Provide the [x, y] coordinate of the cell's center where the given text is located.  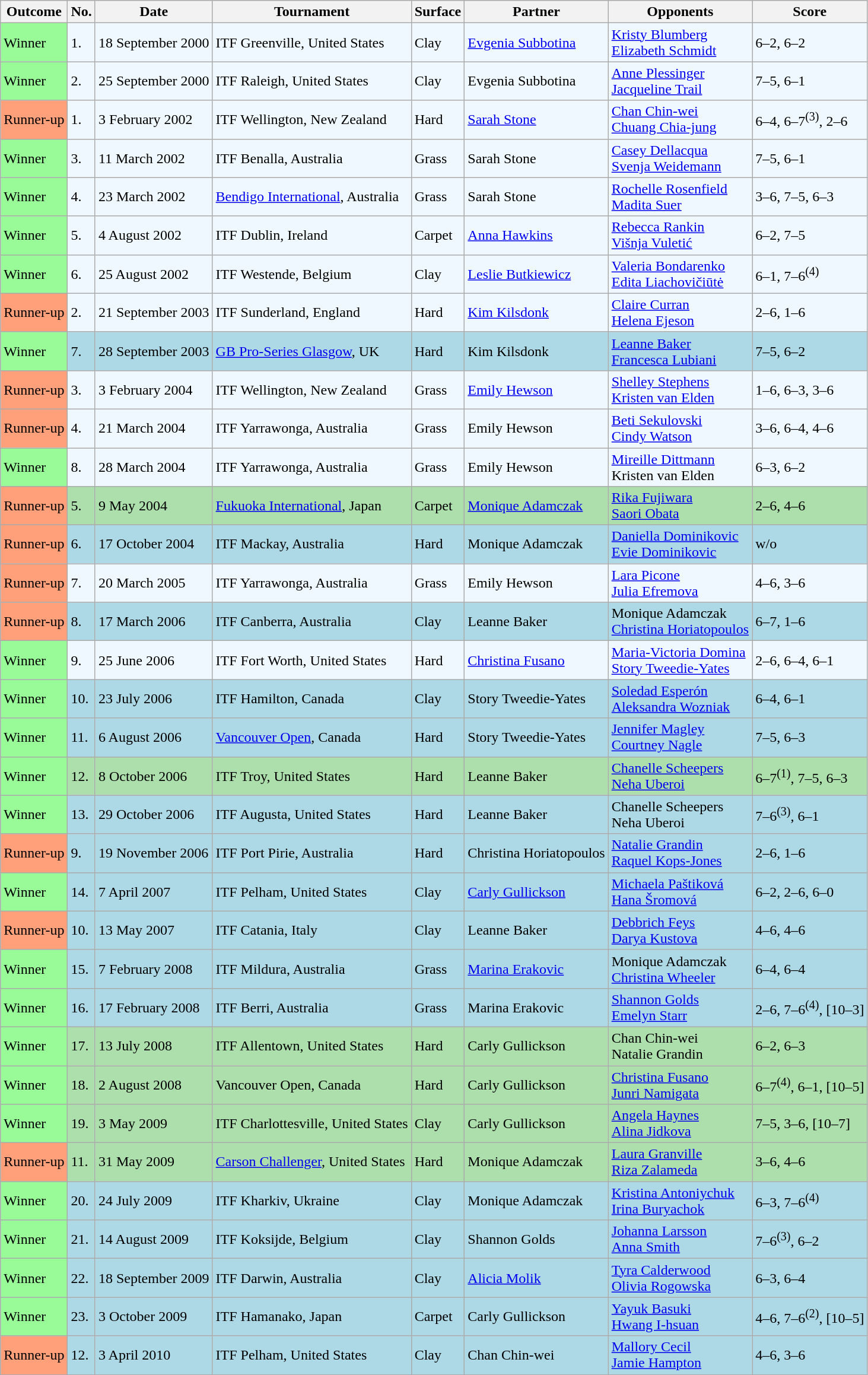
Claire Curran Helena Ejeson [680, 312]
Johanna Larsson Anna Smith [680, 1239]
7–5, 6–3 [810, 737]
2–6, 7–6(4), [10–3] [810, 1008]
6–2, 7–5 [810, 235]
11 March 2002 [154, 158]
ITF Canberra, Australia [312, 622]
Soledad Esperón Aleksandra Wozniak [680, 699]
Shannon Golds [536, 1239]
Yayuk Basuki Hwang I-hsuan [680, 1316]
ITF Dublin, Ireland [312, 235]
17 October 2004 [154, 545]
Kristina Antoniychuk Irina Buryachok [680, 1201]
18. [81, 1085]
Leanne Baker Francesca Lubiani [680, 351]
23. [81, 1316]
Anne Plessinger Jacqueline Trail [680, 81]
ITF Sunderland, England [312, 312]
Fukuoka International, Japan [312, 506]
24 July 2009 [154, 1201]
6 August 2006 [154, 737]
Anna Hawkins [536, 235]
Chan Chin-wei Natalie Grandin [680, 1046]
Leslie Butkiewicz [536, 274]
4–6, 7–6(2), [10–5] [810, 1316]
7–6(3), 6–1 [810, 814]
7 April 2007 [154, 891]
ITF Westende, Belgium [312, 274]
Surface [438, 12]
Tournament [312, 12]
Mireille Dittmann Kristen van Elden [680, 466]
1–6, 6–3, 3–6 [810, 389]
25 September 2000 [154, 81]
Tyra Calderwood Olivia Rogowska [680, 1278]
ITF Kharkiv, Ukraine [312, 1201]
Carson Challenger, United States [312, 1162]
ITF Koksijde, Belgium [312, 1239]
Michaela Paštiková Hana Šromová [680, 891]
2–6, 4–6 [810, 506]
Date [154, 12]
6–7, 1–6 [810, 622]
6–3, 6–2 [810, 466]
13 May 2007 [154, 931]
3 May 2009 [154, 1124]
3 April 2010 [154, 1355]
18 September 2000 [154, 43]
Laura Granville Riza Zalameda [680, 1162]
No. [81, 12]
2 August 2008 [154, 1085]
19. [81, 1124]
Opponents [680, 12]
Christina Horiatopoulos [536, 853]
28 March 2004 [154, 466]
16. [81, 1008]
6–2, 6–3 [810, 1046]
ITF Allentown, United States [312, 1046]
Monique Adamczak Christina Horiatopoulos [680, 622]
w/o [810, 545]
ITF Raleigh, United States [312, 81]
17 February 2008 [154, 1008]
15. [81, 968]
ITF Greenville, United States [312, 43]
ITF Charlottesville, United States [312, 1124]
ITF Darwin, Australia [312, 1278]
Partner [536, 12]
31 May 2009 [154, 1162]
3–6, 4–6 [810, 1162]
19 November 2006 [154, 853]
7–5, 3–6, [10–7] [810, 1124]
6–7(1), 7–5, 6–3 [810, 776]
13. [81, 814]
3–6, 6–4, 4–6 [810, 428]
6–7(4), 6–1, [10–5] [810, 1085]
Angela Haynes Alina Jidkova [680, 1124]
Chan Chin-wei [536, 1355]
Shelley Stephens Kristen van Elden [680, 389]
28 September 2003 [154, 351]
3 February 2004 [154, 389]
ITF Benalla, Australia [312, 158]
ITF Catania, Italy [312, 931]
25 June 2006 [154, 660]
ITF Hamilton, Canada [312, 699]
20. [81, 1201]
7–6(3), 6–2 [810, 1239]
8 October 2006 [154, 776]
6–3, 6–4 [810, 1278]
Shannon Golds Emelyn Starr [680, 1008]
Jennifer Magley Courtney Nagle [680, 737]
Kristy Blumberg Elizabeth Schmidt [680, 43]
Rika Fujiwara Saori Obata [680, 506]
ITF Hamanako, Japan [312, 1316]
6–4, 6–4 [810, 968]
4–6, 4–6 [810, 931]
9 May 2004 [154, 506]
Christina Fusano Junri Namigata [680, 1085]
Chan Chin-wei Chuang Chia-jung [680, 120]
Beti Sekulovski Cindy Watson [680, 428]
Daniella Dominikovic Evie Dominikovic [680, 545]
ITF Troy, United States [312, 776]
3–6, 7–5, 6–3 [810, 197]
Valeria Bondarenko Edita Liachovičiūtė [680, 274]
29 October 2006 [154, 814]
17. [81, 1046]
2–6, 6–4, 6–1 [810, 660]
14 August 2009 [154, 1239]
ITF Mackay, Australia [312, 545]
20 March 2005 [154, 583]
Debbrich Feys Darya Kustova [680, 931]
3 February 2002 [154, 120]
Score [810, 12]
Lara Picone Julia Efremova [680, 583]
23 July 2006 [154, 699]
25 August 2002 [154, 274]
22. [81, 1278]
Natalie Grandin Raquel Kops-Jones [680, 853]
Alicia Molik [536, 1278]
ITF Augusta, United States [312, 814]
21 March 2004 [154, 428]
7–5, 6–2 [810, 351]
6–1, 7–6(4) [810, 274]
Maria-Victoria Domina Story Tweedie-Yates [680, 660]
6–4, 6–7(3), 2–6 [810, 120]
Monique Adamczak Christina Wheeler [680, 968]
3 October 2009 [154, 1316]
ITF Fort Worth, United States [312, 660]
13 July 2008 [154, 1046]
6–4, 6–1 [810, 699]
ITF Mildura, Australia [312, 968]
Casey Dellacqua Svenja Weidemann [680, 158]
Rebecca Rankin Višnja Vuletić [680, 235]
21. [81, 1239]
6–3, 7–6(4) [810, 1201]
ITF Port Pirie, Australia [312, 853]
6–2, 6–2 [810, 43]
21 September 2003 [154, 312]
7 February 2008 [154, 968]
GB Pro-Series Glasgow, UK [312, 351]
17 March 2006 [154, 622]
Rochelle Rosenfield Madita Suer [680, 197]
6–2, 2–6, 6–0 [810, 891]
18 September 2009 [154, 1278]
Outcome [34, 12]
Christina Fusano [536, 660]
4 August 2002 [154, 235]
Mallory Cecil Jamie Hampton [680, 1355]
14. [81, 891]
23 March 2002 [154, 197]
ITF Berri, Australia [312, 1008]
Bendigo International, Australia [312, 197]
